Pinpoint the cell where the given text exists, returning its [x, y] midpoint coordinate. 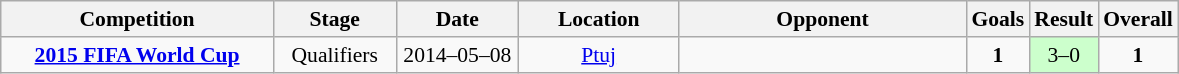
Stage [334, 19]
Goals [998, 19]
Location [599, 19]
Result [1064, 19]
Date [458, 19]
Opponent [823, 19]
Ptuj [599, 55]
Overall [1138, 19]
Qualifiers [334, 55]
2015 FIFA World Cup [138, 55]
2014–05–08 [458, 55]
3–0 [1064, 55]
Competition [138, 19]
